Locate the cell with the specified text and output its (X, Y) center coordinate. 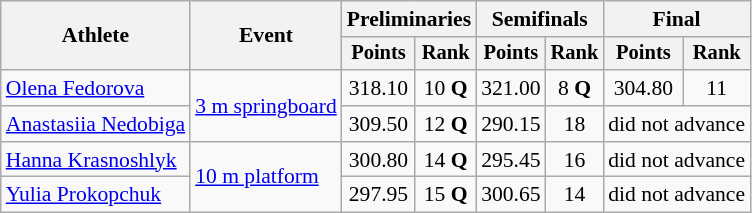
304.80 (643, 88)
300.65 (510, 195)
16 (575, 160)
297.95 (379, 195)
Hanna Krasnoshlyk (96, 160)
3 m springboard (266, 106)
Event (266, 36)
10 Q (446, 88)
Athlete (96, 36)
321.00 (510, 88)
309.50 (379, 124)
Semifinals (540, 19)
14 (575, 195)
Final (676, 19)
318.10 (379, 88)
15 Q (446, 195)
10 m platform (266, 178)
11 (716, 88)
14 Q (446, 160)
300.80 (379, 160)
290.15 (510, 124)
18 (575, 124)
Olena Fedorova (96, 88)
295.45 (510, 160)
Yulia Prokopchuk (96, 195)
Anastasiia Nedobiga (96, 124)
Preliminaries (409, 19)
12 Q (446, 124)
8 Q (575, 88)
